Pinpoint the cell where the given text exists, returning its [X, Y] midpoint coordinate. 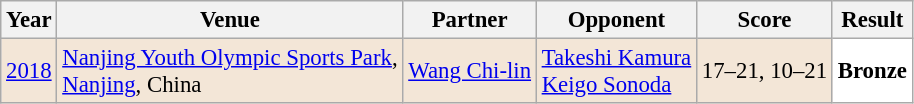
2018 [29, 72]
Year [29, 20]
Takeshi Kamura Keigo Sonoda [616, 72]
Wang Chi-lin [470, 72]
Nanjing Youth Olympic Sports Park,Nanjing, China [230, 72]
Venue [230, 20]
17–21, 10–21 [765, 72]
Partner [470, 20]
Opponent [616, 20]
Score [765, 20]
Bronze [872, 72]
Result [872, 20]
